Identify which cell holds the provided text, then report its (X, Y) central coordinate. 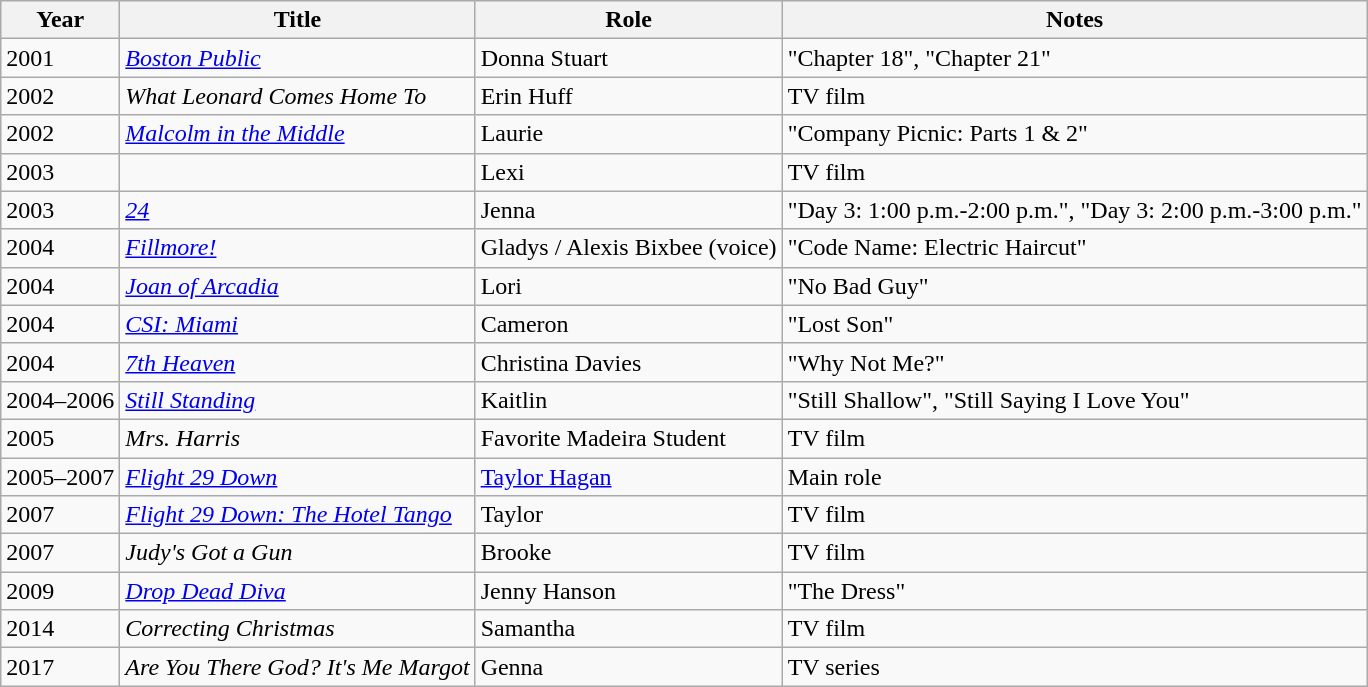
Taylor Hagan (628, 477)
Lori (628, 286)
Taylor (628, 515)
Boston Public (298, 58)
2005–2007 (60, 477)
2014 (60, 629)
Samantha (628, 629)
Drop Dead Diva (298, 591)
Correcting Christmas (298, 629)
Are You There God? It's Me Margot (298, 667)
"No Bad Guy" (1074, 286)
Judy's Got a Gun (298, 553)
Still Standing (298, 400)
Malcolm in the Middle (298, 134)
Role (628, 20)
24 (298, 210)
"Day 3: 1:00 p.m.-2:00 p.m.", "Day 3: 2:00 p.m.-3:00 p.m." (1074, 210)
2009 (60, 591)
Kaitlin (628, 400)
Cameron (628, 324)
Main role (1074, 477)
Laurie (628, 134)
Erin Huff (628, 96)
Flight 29 Down: The Hotel Tango (298, 515)
Donna Stuart (628, 58)
"Lost Son" (1074, 324)
Flight 29 Down (298, 477)
Fillmore! (298, 248)
Favorite Madeira Student (628, 438)
Joan of Arcadia (298, 286)
Title (298, 20)
Year (60, 20)
"Why Not Me?" (1074, 362)
7th Heaven (298, 362)
Jenna (628, 210)
"The Dress" (1074, 591)
"Code Name: Electric Haircut" (1074, 248)
Notes (1074, 20)
TV series (1074, 667)
CSI: Miami (298, 324)
Mrs. Harris (298, 438)
2001 (60, 58)
2004–2006 (60, 400)
2017 (60, 667)
Gladys / Alexis Bixbee (voice) (628, 248)
"Chapter 18", "Chapter 21" (1074, 58)
Lexi (628, 172)
Jenny Hanson (628, 591)
Genna (628, 667)
Christina Davies (628, 362)
"Still Shallow", "Still Saying I Love You" (1074, 400)
2005 (60, 438)
What Leonard Comes Home To (298, 96)
Brooke (628, 553)
"Company Picnic: Parts 1 & 2" (1074, 134)
